For the text-containing cell, return its midpoint in (X, Y) coordinate format. 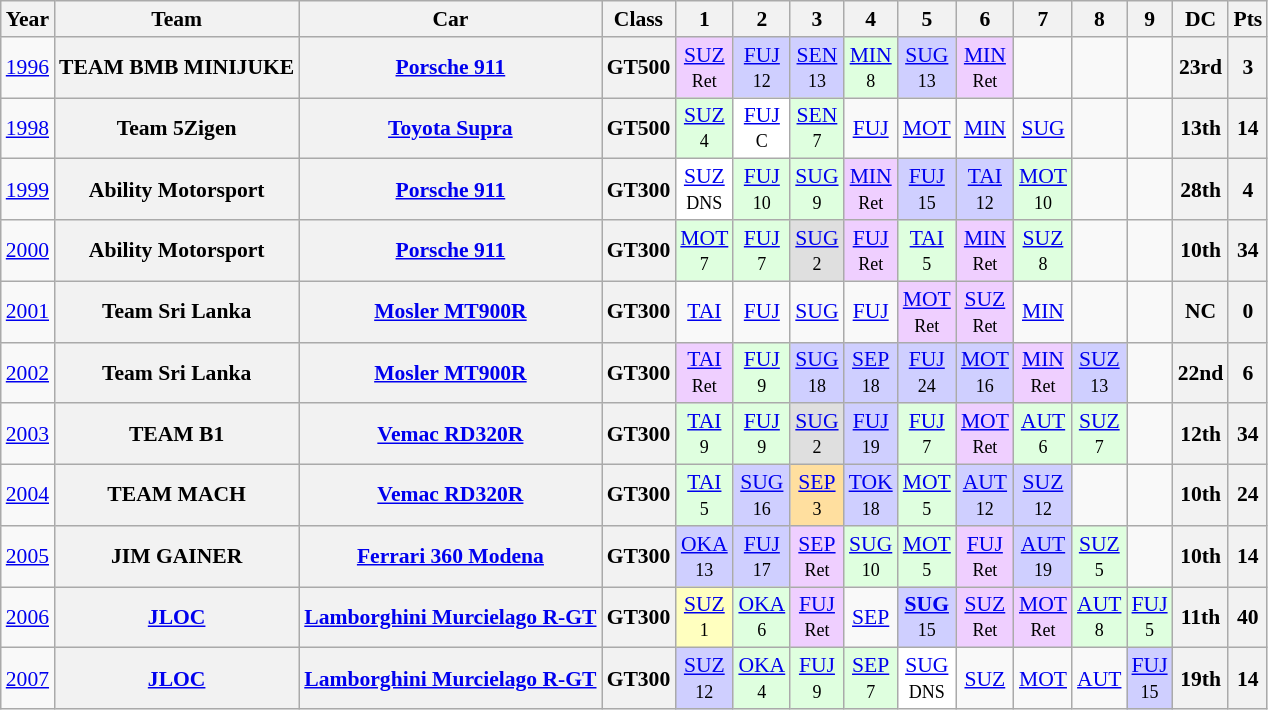
SUG13 (927, 68)
40 (1248, 618)
DC (1201, 19)
AUT12 (985, 496)
OKA6 (762, 618)
SEP (871, 618)
Ferrari 360 Modena (450, 556)
Team (176, 19)
SUZDNS (704, 190)
13th (1201, 128)
2001 (28, 312)
TAI9 (704, 434)
SUG10 (871, 556)
SUG9 (816, 190)
TEAM MACH (176, 496)
SEN7 (816, 128)
Pts (1248, 19)
SUZ5 (1099, 556)
MOT16 (985, 372)
MIN8 (871, 68)
1998 (28, 128)
TAIRet (704, 372)
2000 (28, 250)
1999 (28, 190)
2004 (28, 496)
12th (1201, 434)
SUZ13 (1099, 372)
2005 (28, 556)
TAI (704, 312)
FUJ24 (927, 372)
19th (1201, 678)
24 (1248, 496)
MOT10 (1043, 190)
0 (1248, 312)
5 (927, 19)
TEAM BMB MINIJUKE (176, 68)
SEP7 (871, 678)
JIM GAINER (176, 556)
NC (1201, 312)
TAI12 (985, 190)
2 (762, 19)
28th (1201, 190)
SEPRet (816, 556)
SUG15 (927, 618)
1996 (28, 68)
Toyota Supra (450, 128)
TEAM B1 (176, 434)
Car (450, 19)
FUJ10 (762, 190)
2003 (28, 434)
2007 (28, 678)
Class (639, 19)
1 (704, 19)
SUZ7 (1099, 434)
SUG18 (816, 372)
FUJ12 (762, 68)
AUT6 (1043, 434)
2006 (28, 618)
FUJ5 (1150, 618)
SUG16 (762, 496)
7 (1043, 19)
9 (1150, 19)
AUT19 (1043, 556)
SUZ1 (704, 618)
22nd (1201, 372)
FUJ17 (762, 556)
FUJC (762, 128)
AUT (1099, 678)
SEP18 (871, 372)
SUZ (985, 678)
23rd (1201, 68)
11th (1201, 618)
Team 5Zigen (176, 128)
2002 (28, 372)
SEN13 (816, 68)
OKA4 (762, 678)
SUZ4 (704, 128)
MOT7 (704, 250)
AUT8 (1099, 618)
FUJ19 (871, 434)
SUZ8 (1043, 250)
OKA13 (704, 556)
TOK18 (871, 496)
Year (28, 19)
8 (1099, 19)
SUGDNS (927, 678)
SEP3 (816, 496)
